Output the [x, y] coordinate of the center of the cell containing the given text.  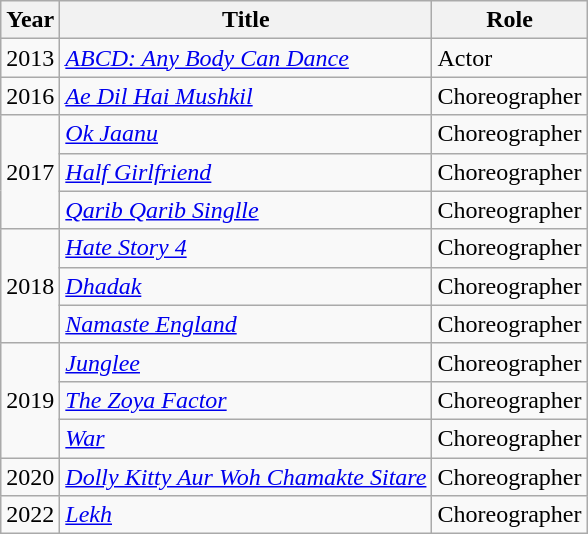
2020 [30, 477]
2013 [30, 58]
Namaste England [246, 324]
Dolly Kitty Aur Woh Chamakte Sitare [246, 477]
2019 [30, 400]
Lekh [246, 515]
Ok Jaanu [246, 134]
The Zoya Factor [246, 400]
Qarib Qarib Singlle [246, 210]
2017 [30, 172]
Ae Dil Hai Mushkil [246, 96]
Role [510, 20]
Hate Story 4 [246, 248]
2018 [30, 286]
Actor [510, 58]
2016 [30, 96]
War [246, 438]
Junglee [246, 362]
Dhadak [246, 286]
Year [30, 20]
2022 [30, 515]
Half Girlfriend [246, 172]
Title [246, 20]
ABCD: Any Body Can Dance [246, 58]
